Capture the cell that displays the provided text and extract its (X, Y) central coordinate. 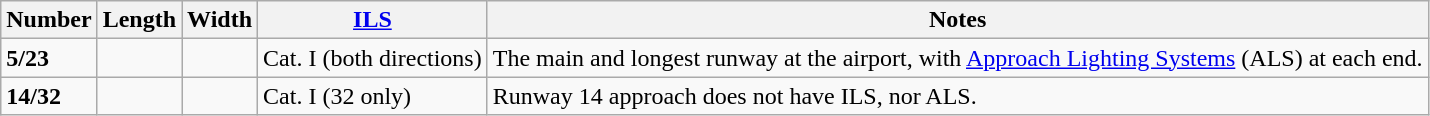
ILS (373, 20)
Cat. I (both directions) (373, 58)
Runway 14 approach does not have ILS, nor ALS. (958, 96)
14/32 (49, 96)
Width (220, 20)
Cat. I (32 only) (373, 96)
Number (49, 20)
Notes (958, 20)
5/23 (49, 58)
The main and longest runway at the airport, with Approach Lighting Systems (ALS) at each end. (958, 58)
Length (139, 20)
